Provide the (X, Y) coordinate of the cell's center where the given text is located.  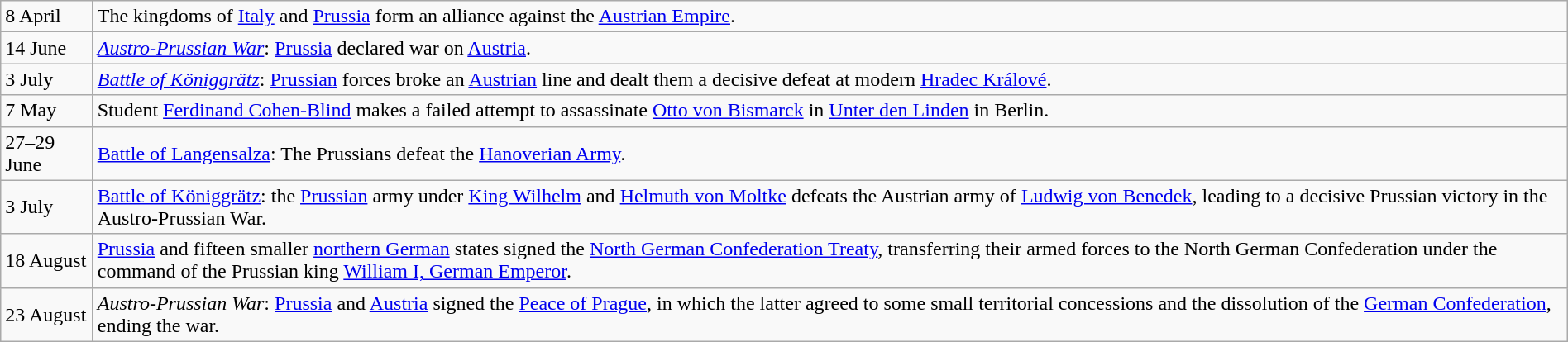
Student Ferdinand Cohen-Blind makes a failed attempt to assassinate Otto von Bismarck in Unter den Linden in Berlin. (830, 111)
Battle of Langensalza: The Prussians defeat the Hanoverian Army. (830, 154)
7 May (46, 111)
27–29 June (46, 154)
23 August (46, 314)
18 August (46, 261)
8 April (46, 17)
Austro-Prussian War: Prussia declared war on Austria. (830, 48)
Battle of Königgrätz: Prussian forces broke an Austrian line and dealt them a decisive defeat at modern Hradec Králové. (830, 79)
The kingdoms of Italy and Prussia form an alliance against the Austrian Empire. (830, 17)
14 June (46, 48)
